From the cell containing the given text, extract its center point as [x, y] coordinate. 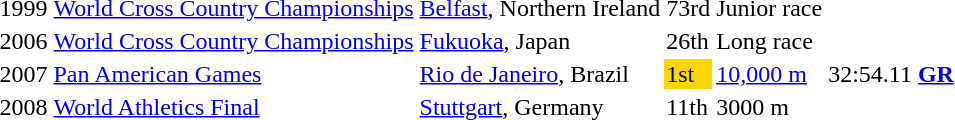
World Cross Country Championships [234, 41]
Pan American Games [234, 74]
1st [688, 74]
Fukuoka, Japan [540, 41]
26th [688, 41]
Rio de Janeiro, Brazil [540, 74]
10,000 m [770, 74]
Long race [770, 41]
